Determine the [X, Y] coordinate at the center of the cell enclosing the given text.  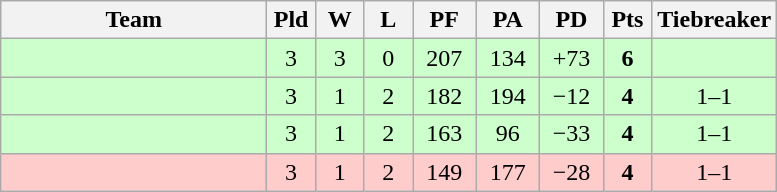
96 [508, 134]
207 [444, 58]
L [388, 20]
Pld [292, 20]
PA [508, 20]
W [340, 20]
149 [444, 172]
Tiebreaker [714, 20]
Team [134, 20]
134 [508, 58]
182 [444, 96]
−12 [572, 96]
0 [388, 58]
Pts [628, 20]
163 [444, 134]
177 [508, 172]
−33 [572, 134]
−28 [572, 172]
+73 [572, 58]
PF [444, 20]
PD [572, 20]
194 [508, 96]
6 [628, 58]
